Return the (X, Y) coordinate for the center point of the cell that contains the specified text.  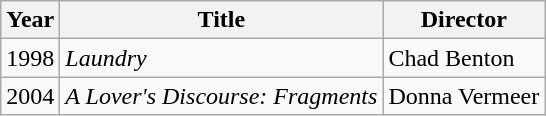
Donna Vermeer (464, 96)
A Lover's Discourse: Fragments (222, 96)
Laundry (222, 58)
1998 (30, 58)
2004 (30, 96)
Year (30, 20)
Title (222, 20)
Director (464, 20)
Chad Benton (464, 58)
